Locate the cell with the specified text and output its (x, y) center coordinate. 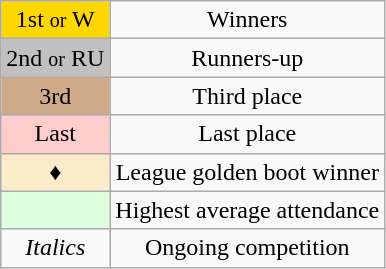
Runners-up (248, 58)
Highest average attendance (248, 210)
2nd or RU (56, 58)
3rd (56, 96)
Ongoing competition (248, 248)
Last place (248, 134)
♦ (56, 172)
Last (56, 134)
Winners (248, 20)
Italics (56, 248)
1st or W (56, 20)
Third place (248, 96)
League golden boot winner (248, 172)
